Scan for the cell matching the given text and deliver its [x, y] coordinate at center. 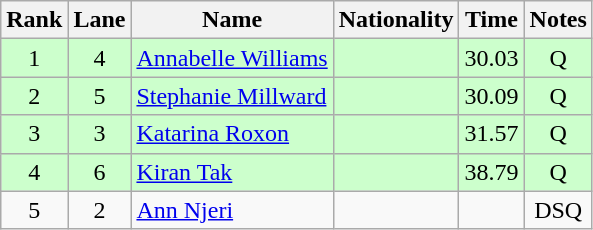
6 [100, 172]
Name [232, 20]
Katarina Roxon [232, 134]
Notes [558, 20]
30.03 [492, 58]
Nationality [396, 20]
DSQ [558, 210]
1 [34, 58]
30.09 [492, 96]
38.79 [492, 172]
Time [492, 20]
Stephanie Millward [232, 96]
Annabelle Williams [232, 58]
31.57 [492, 134]
Rank [34, 20]
Ann Njeri [232, 210]
Lane [100, 20]
Kiran Tak [232, 172]
